Detect which cell encompasses the target text, then output its (x, y) center coordinate. 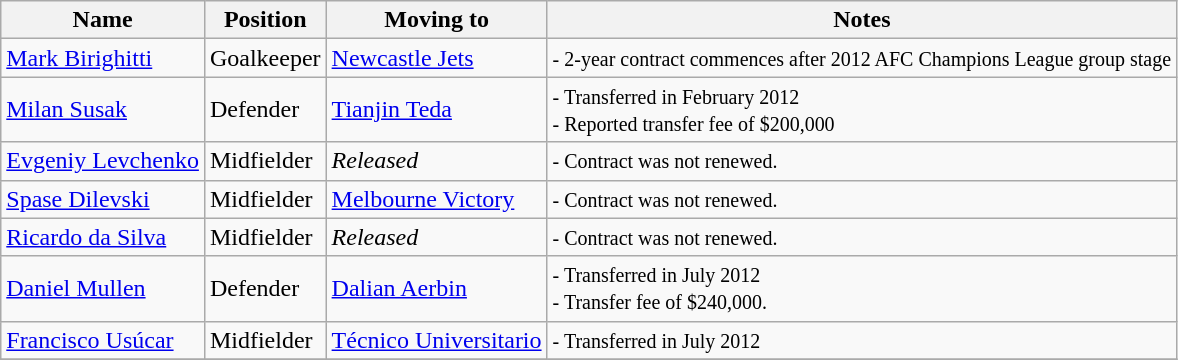
Mark Birighitti (103, 58)
Evgeniy Levchenko (103, 161)
Moving to (436, 20)
Spase Dilevski (103, 199)
Francisco Usúcar (103, 340)
Position (265, 20)
Tianjin Teda (436, 110)
Newcastle Jets (436, 58)
Ricardo da Silva (103, 237)
- Transferred in July 2012- Transfer fee of $240,000. (862, 288)
- Transferred in February 2012- Reported transfer fee of $200,000 (862, 110)
Goalkeeper (265, 58)
- Transferred in July 2012 (862, 340)
Notes (862, 20)
Melbourne Victory (436, 199)
Name (103, 20)
Milan Susak (103, 110)
- 2-year contract commences after 2012 AFC Champions League group stage (862, 58)
Daniel Mullen (103, 288)
Técnico Universitario (436, 340)
Dalian Aerbin (436, 288)
